From the cell containing the given text, extract its center point as [x, y] coordinate. 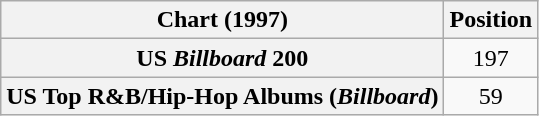
Chart (1997) [222, 20]
US Top R&B/Hip-Hop Albums (Billboard) [222, 96]
US Billboard 200 [222, 58]
Position [491, 20]
197 [491, 58]
59 [491, 96]
